Scan for the cell matching the given text and deliver its [X, Y] coordinate at center. 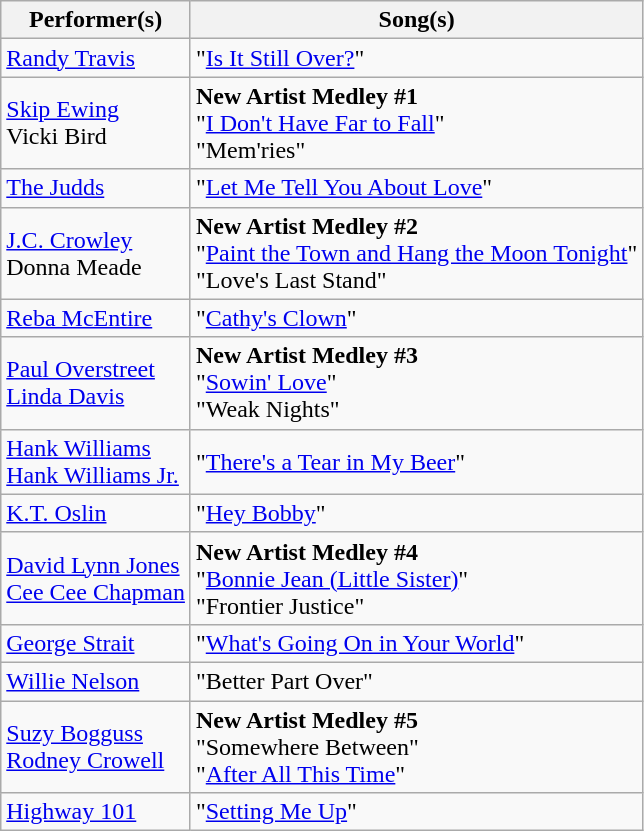
New Artist Medley #1"I Don't Have Far to Fall""Mem'ries" [416, 123]
Reba McEntire [96, 318]
New Artist Medley #4"Bonnie Jean (Little Sister)""Frontier Justice" [416, 578]
Randy Travis [96, 58]
Skip EwingVicki Bird [96, 123]
Paul OverstreetLinda Davis [96, 383]
K.T. Oslin [96, 513]
New Artist Medley #5"Somewhere Between""After All This Time" [416, 746]
"There's a Tear in My Beer" [416, 462]
Song(s) [416, 20]
David Lynn JonesCee Cee Chapman [96, 578]
Highway 101 [96, 812]
"What's Going On in Your World" [416, 643]
"Setting Me Up" [416, 812]
New Artist Medley #3"Sowin' Love""Weak Nights" [416, 383]
"Let Me Tell You About Love" [416, 188]
Hank WilliamsHank Williams Jr. [96, 462]
George Strait [96, 643]
J.C. CrowleyDonna Meade [96, 253]
"Hey Bobby" [416, 513]
Performer(s) [96, 20]
The Judds [96, 188]
"Better Part Over" [416, 681]
New Artist Medley #2"Paint the Town and Hang the Moon Tonight""Love's Last Stand" [416, 253]
"Is It Still Over?" [416, 58]
Suzy BoggussRodney Crowell [96, 746]
Willie Nelson [96, 681]
"Cathy's Clown" [416, 318]
